Return the (X, Y) coordinate for the center point of the cell that contains the specified text.  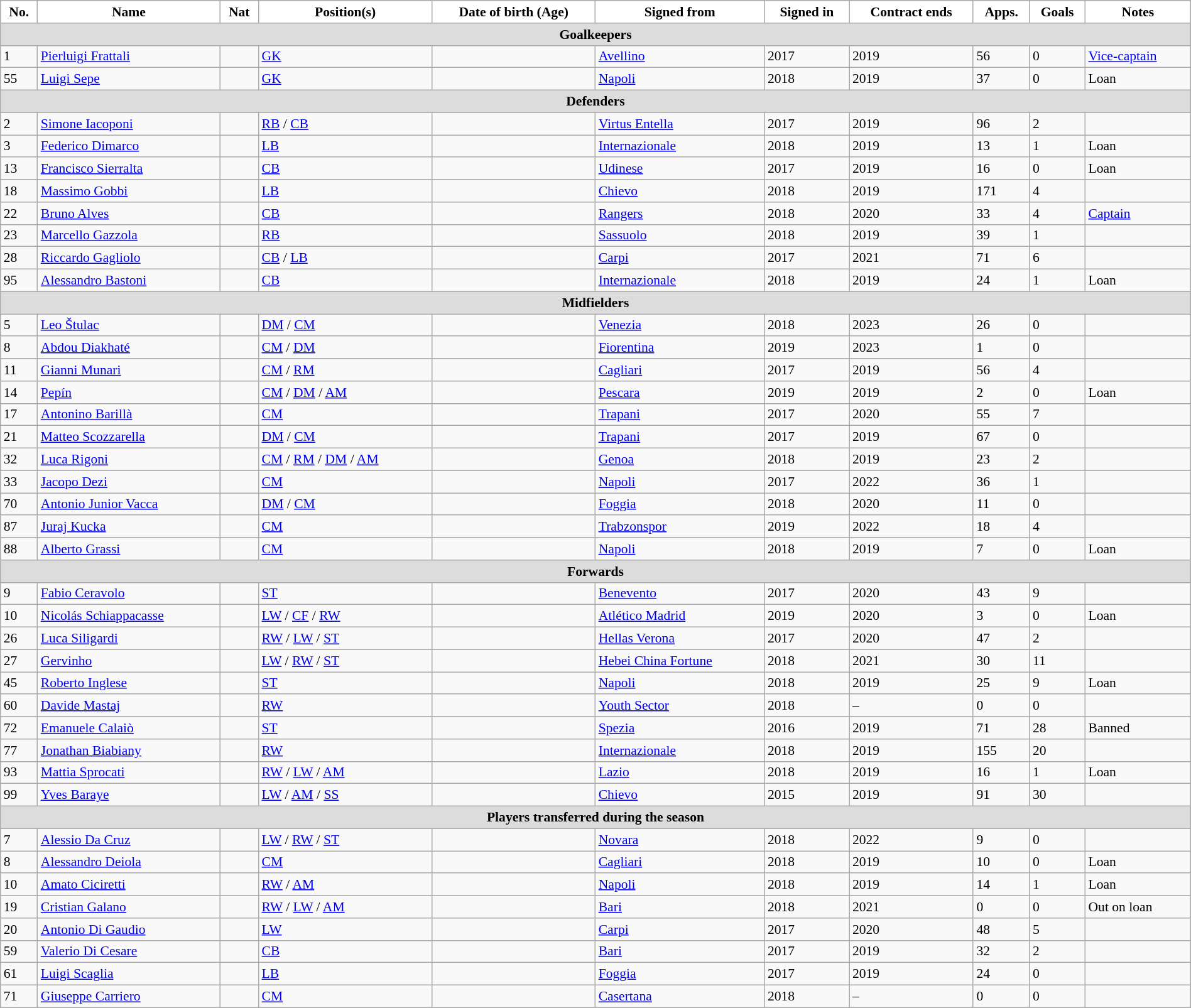
LW (345, 929)
Atlético Madrid (680, 616)
Federico Dimarco (129, 146)
Gianni Munari (129, 370)
Udinese (680, 169)
Position(s) (345, 12)
Antonio Junior Vacca (129, 504)
Davide Mastaj (129, 706)
Signed in (807, 12)
Cristian Galano (129, 907)
Roberto Inglese (129, 683)
Captain (1138, 214)
96 (1001, 124)
Date of birth (Age) (514, 12)
Matteo Scozzarella (129, 437)
99 (19, 795)
Amato Ciciretti (129, 885)
Lazio (680, 772)
43 (1001, 593)
61 (19, 974)
Novara (680, 840)
36 (1001, 482)
Nicolás Schiappacasse (129, 616)
Spezia (680, 728)
Massimo Gobbi (129, 191)
CM / RM (345, 370)
Virtus Entella (680, 124)
RW / LW / ST (345, 639)
CM / DM (345, 348)
47 (1001, 639)
Signed from (680, 12)
Antonio Di Gaudio (129, 929)
93 (19, 772)
Riccardo Gagliolo (129, 258)
Goalkeepers (595, 35)
Simone Iacoponi (129, 124)
87 (19, 527)
Luigi Scaglia (129, 974)
Fiorentina (680, 348)
17 (19, 415)
RW / AM (345, 885)
Avellino (680, 57)
Antonino Barillà (129, 415)
CM / DM / AM (345, 393)
Giuseppe Carriero (129, 997)
37 (1001, 79)
2015 (807, 795)
Luigi Sepe (129, 79)
Bruno Alves (129, 214)
27 (19, 661)
91 (1001, 795)
Genoa (680, 460)
70 (19, 504)
Francisco Sierralta (129, 169)
LW / CF / RW (345, 616)
155 (1001, 751)
Youth Sector (680, 706)
Pescara (680, 393)
21 (19, 437)
6 (1058, 258)
2016 (807, 728)
Name (129, 12)
72 (19, 728)
Sassuolo (680, 236)
Players transferred during the season (595, 818)
CM / RM / DM / AM (345, 460)
25 (1001, 683)
Pepín (129, 393)
22 (19, 214)
Gervinho (129, 661)
Defenders (595, 102)
Emanuele Calaiò (129, 728)
95 (19, 281)
RB / CB (345, 124)
Pierluigi Frattali (129, 57)
Vice-captain (1138, 57)
LW / AM / SS (345, 795)
Venezia (680, 325)
Forwards (595, 572)
Hellas Verona (680, 639)
77 (19, 751)
Fabio Ceravolo (129, 593)
Benevento (680, 593)
Alessio Da Cruz (129, 840)
Mattia Sprocati (129, 772)
Trabzonspor (680, 527)
45 (19, 683)
Nat (239, 12)
Rangers (680, 214)
Alberto Grassi (129, 549)
Casertana (680, 997)
Apps. (1001, 12)
171 (1001, 191)
Alessandro Deiola (129, 862)
19 (19, 907)
No. (19, 12)
CB / LB (345, 258)
Midfielders (595, 303)
Leo Štulac (129, 325)
60 (19, 706)
RB (345, 236)
Marcello Gazzola (129, 236)
Jonathan Biabiany (129, 751)
48 (1001, 929)
Abdou Diakhaté (129, 348)
Jacopo Dezi (129, 482)
Notes (1138, 12)
59 (19, 951)
67 (1001, 437)
Out on loan (1138, 907)
Hebei China Fortune (680, 661)
Luca Rigoni (129, 460)
Goals (1058, 12)
Alessandro Bastoni (129, 281)
Luca Siligardi (129, 639)
Juraj Kucka (129, 527)
Banned (1138, 728)
Yves Baraye (129, 795)
Valerio Di Cesare (129, 951)
39 (1001, 236)
88 (19, 549)
Contract ends (911, 12)
